Scan for the cell matching the given text and deliver its [x, y] coordinate at center. 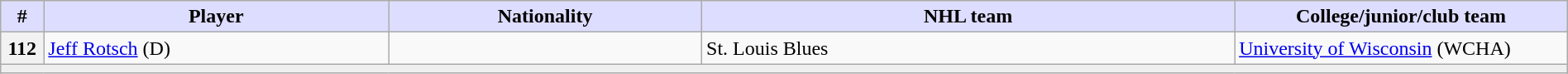
Nationality [546, 17]
St. Louis Blues [968, 48]
# [22, 17]
College/junior/club team [1401, 17]
University of Wisconsin (WCHA) [1401, 48]
NHL team [968, 17]
112 [22, 48]
Jeff Rotsch (D) [217, 48]
Player [217, 17]
